Detect which cell encompasses the target text, then output its [x, y] center coordinate. 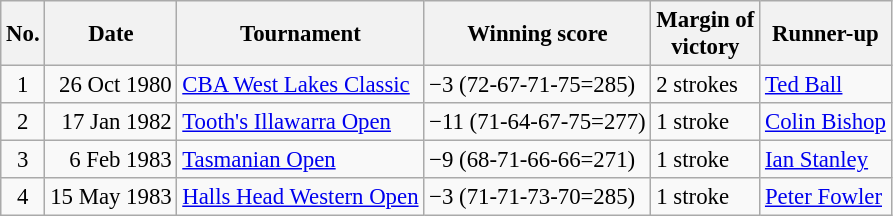
Halls Head Western Open [300, 197]
3 [23, 160]
−3 (71-71-73-70=285) [538, 197]
Tasmanian Open [300, 160]
26 Oct 1980 [111, 85]
No. [23, 34]
Runner-up [826, 34]
Margin ofvictory [706, 34]
1 [23, 85]
−3 (72-67-71-75=285) [538, 85]
2 [23, 122]
4 [23, 197]
15 May 1983 [111, 197]
Colin Bishop [826, 122]
Peter Fowler [826, 197]
17 Jan 1982 [111, 122]
Winning score [538, 34]
Tooth's Illawarra Open [300, 122]
Date [111, 34]
Ted Ball [826, 85]
2 strokes [706, 85]
CBA West Lakes Classic [300, 85]
Tournament [300, 34]
−11 (71-64-67-75=277) [538, 122]
6 Feb 1983 [111, 160]
Ian Stanley [826, 160]
−9 (68-71-66-66=271) [538, 160]
